Identify which cell holds the provided text, then report its (X, Y) central coordinate. 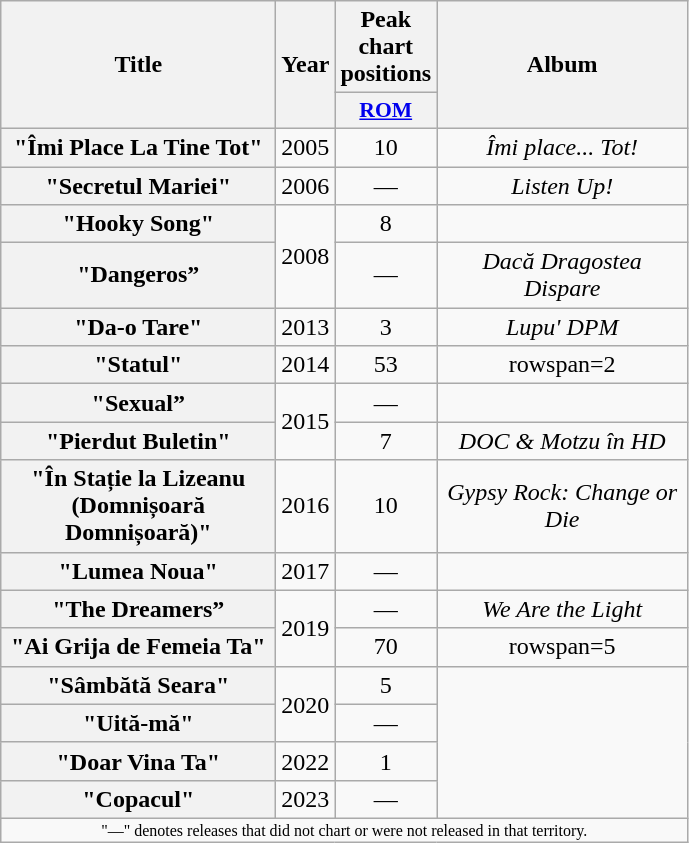
7 (386, 441)
"În Stație la Lizeanu (Domnișoară Domnișoară)" (138, 506)
2023 (306, 799)
2022 (306, 761)
"Sexual” (138, 403)
"Statul" (138, 365)
"Pierdut Buletin" (138, 441)
"Ai Grija de Femeia Ta" (138, 647)
"Hooky Song" (138, 224)
"Lumea Noua" (138, 571)
"Dangeros” (138, 276)
DOC & Motzu în HD (562, 441)
2005 (306, 147)
3 (386, 327)
Dacă Dragostea Dispare (562, 276)
2017 (306, 571)
2020 (306, 704)
Peak chart positions (386, 47)
"Doar Vina Ta" (138, 761)
"—" denotes releases that did not chart or were not released in that territory. (344, 830)
2015 (306, 422)
8 (386, 224)
Year (306, 65)
rowspan=2 (562, 365)
Gypsy Rock: Change or Die (562, 506)
"Secretul Mariei" (138, 185)
Listen Up! (562, 185)
53 (386, 365)
2013 (306, 327)
2019 (306, 628)
rowspan=5 (562, 647)
"Da-o Tare" (138, 327)
Album (562, 65)
1 (386, 761)
"Îmi Place La Tine Tot" (138, 147)
"Sâmbătă Seara" (138, 685)
"Uită-mă" (138, 723)
Îmi place... Tot! (562, 147)
"The Dreamers” (138, 609)
2006 (306, 185)
"Copacul" (138, 799)
2014 (306, 365)
Title (138, 65)
70 (386, 647)
Lupu' DPM (562, 327)
5 (386, 685)
2016 (306, 506)
ROM (386, 111)
2008 (306, 256)
We Are the Light (562, 609)
